Pinpoint the cell where the given text exists, returning its (x, y) midpoint coordinate. 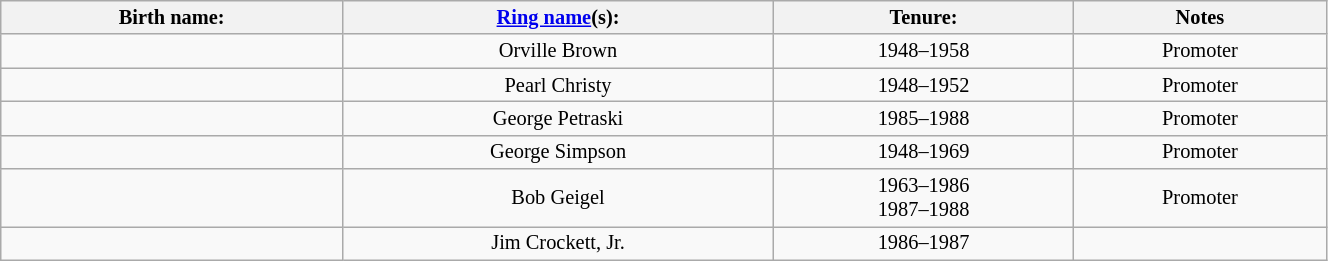
Bob Geigel (558, 198)
1948–1969 (924, 152)
1948–1958 (924, 51)
Birth name: (172, 17)
Ring name(s): (558, 17)
1986–1987 (924, 243)
Tenure: (924, 17)
Pearl Christy (558, 85)
1948–1952 (924, 85)
Orville Brown (558, 51)
George Simpson (558, 152)
1985–1988 (924, 118)
1963–19861987–1988 (924, 198)
Jim Crockett, Jr. (558, 243)
George Petraski (558, 118)
Notes (1200, 17)
